Provide the [x, y] coordinate of the cell's center where the given text is located.  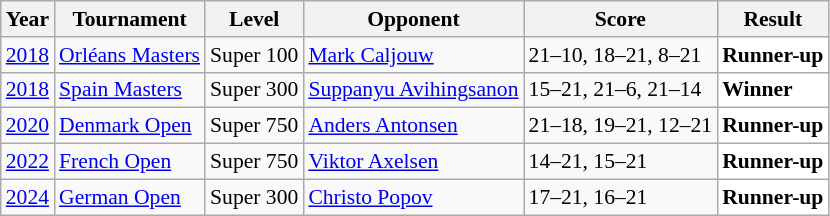
Result [772, 19]
Tournament [130, 19]
21–18, 19–21, 12–21 [621, 126]
Spain Masters [130, 90]
Anders Antonsen [413, 126]
2020 [28, 126]
Orléans Masters [130, 55]
15–21, 21–6, 21–14 [621, 90]
German Open [130, 197]
2024 [28, 197]
Year [28, 19]
Opponent [413, 19]
2022 [28, 162]
Denmark Open [130, 126]
Viktor Axelsen [413, 162]
French Open [130, 162]
14–21, 15–21 [621, 162]
Winner [772, 90]
Suppanyu Avihingsanon [413, 90]
Level [254, 19]
Score [621, 19]
Mark Caljouw [413, 55]
21–10, 18–21, 8–21 [621, 55]
17–21, 16–21 [621, 197]
Christo Popov [413, 197]
Super 100 [254, 55]
